Find where the given text appears and provide that cell's center as [x, y] coordinate. 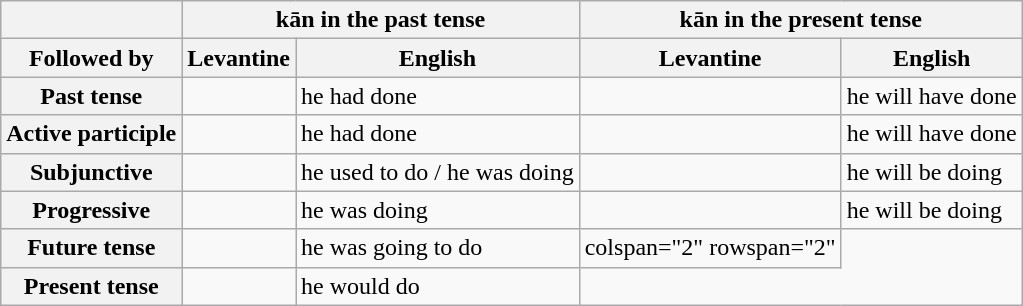
colspan="2" rowspan="2" [710, 248]
kān in the present tense [800, 20]
Progressive [92, 210]
he was doing [438, 210]
Active participle [92, 134]
he would do [438, 286]
he was going to do [438, 248]
kān in the past tense [380, 20]
Present tense [92, 286]
he used to do / he was doing [438, 172]
Subjunctive [92, 172]
Past tense [92, 96]
Future tense [92, 248]
Followed by [92, 58]
